Return the [X, Y] coordinate for the center point of the cell that contains the specified text.  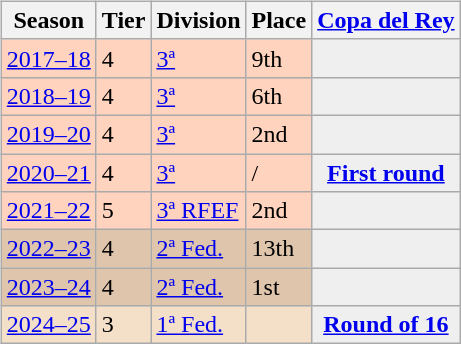
2020–21 [48, 173]
1ª Fed. [198, 325]
2018–19 [48, 96]
6th [279, 96]
13th [279, 249]
2022–23 [48, 249]
Copa del Rey [386, 20]
/ [279, 173]
Tier [124, 20]
Round of 16 [386, 325]
3 [124, 325]
2023–24 [48, 287]
2021–22 [48, 211]
Division [198, 20]
2019–20 [48, 134]
Season [48, 20]
3ª RFEF [198, 211]
2017–18 [48, 58]
1st [279, 287]
First round [386, 173]
9th [279, 58]
Place [279, 20]
5 [124, 211]
2024–25 [48, 325]
